Output the (X, Y) coordinate of the center of the cell containing the given text.  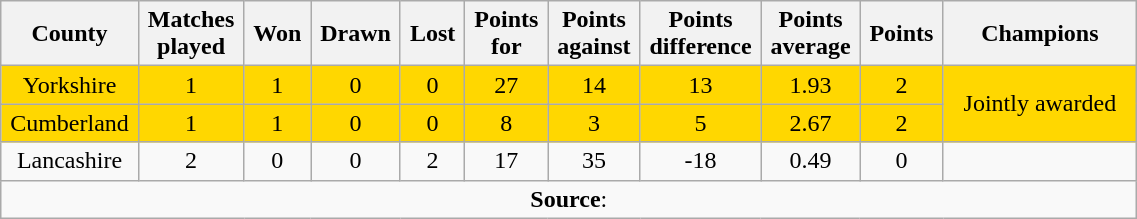
Points difference (700, 34)
8 (506, 123)
Lost (432, 34)
Points average (810, 34)
Matches played (191, 34)
County (70, 34)
17 (506, 161)
-18 (700, 161)
14 (594, 85)
1.93 (810, 85)
Won (278, 34)
0.49 (810, 161)
5 (700, 123)
Champions (1040, 34)
Points for (506, 34)
3 (594, 123)
Lancashire (70, 161)
Yorkshire (70, 85)
Source: (569, 199)
Points (902, 34)
Cumberland (70, 123)
Drawn (356, 34)
Points against (594, 34)
27 (506, 85)
2.67 (810, 123)
13 (700, 85)
Jointly awarded (1040, 104)
35 (594, 161)
